For the text-containing cell, return its midpoint in (x, y) coordinate format. 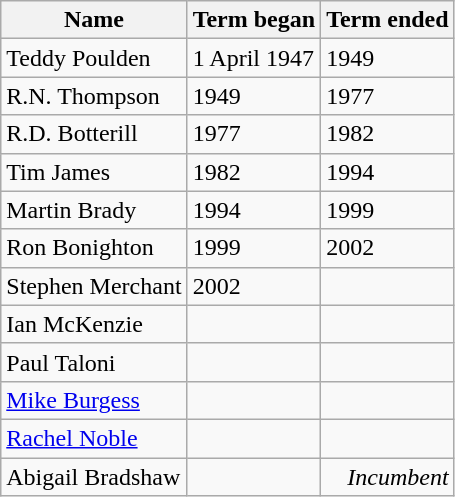
Martin Brady (94, 210)
Mike Burgess (94, 400)
Stephen Merchant (94, 286)
Ian McKenzie (94, 324)
R.N. Thompson (94, 96)
Incumbent (388, 477)
Tim James (94, 172)
Rachel Noble (94, 438)
Term began (254, 20)
Abigail Bradshaw (94, 477)
1 April 1947 (254, 58)
R.D. Botterill (94, 134)
Paul Taloni (94, 362)
Name (94, 20)
Ron Bonighton (94, 248)
Term ended (388, 20)
Teddy Poulden (94, 58)
